Detect which cell encompasses the target text, then output its (x, y) center coordinate. 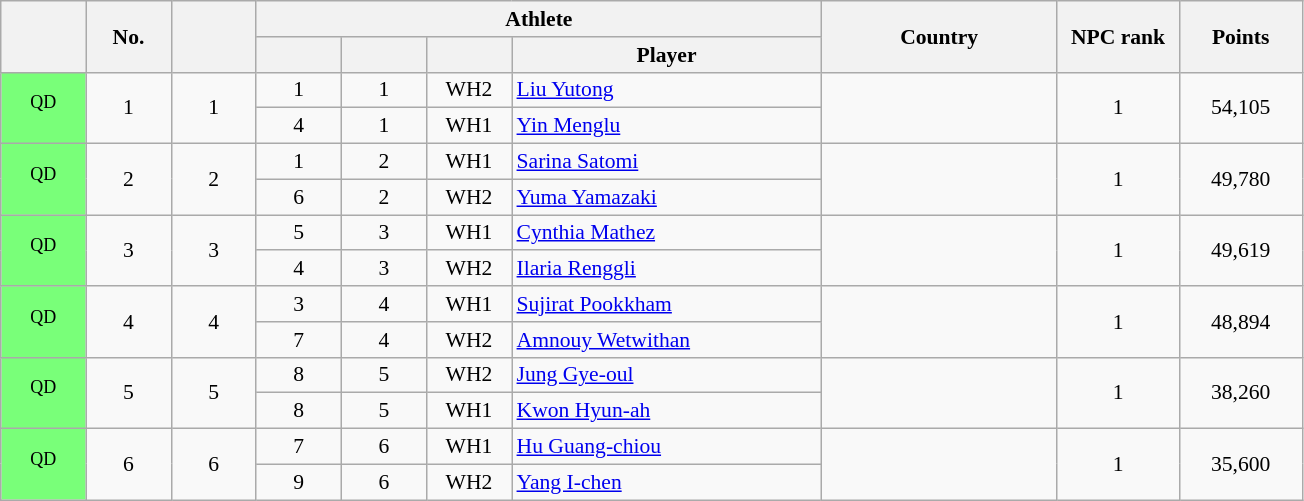
NPC rank (1118, 36)
49,780 (1240, 180)
Sujirat Pookkham (667, 304)
9 (298, 482)
Amnouy Wetwithan (667, 340)
Sarina Satomi (667, 162)
Kwon Hyun-ah (667, 411)
48,894 (1240, 322)
Liu Yutong (667, 90)
Yin Menglu (667, 126)
49,619 (1240, 250)
Cynthia Mathez (667, 233)
Player (667, 55)
Jung Gye-oul (667, 375)
54,105 (1240, 108)
Yang I-chen (667, 482)
Ilaria Renggli (667, 269)
38,260 (1240, 392)
Yuma Yamazaki (667, 197)
Athlete (539, 19)
Hu Guang-chiou (667, 447)
35,600 (1240, 464)
No. (128, 36)
Country (940, 36)
Points (1240, 36)
